Find where the given text appears and provide that cell's center as [X, Y] coordinate. 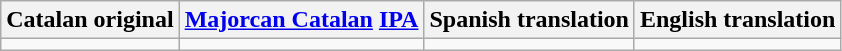
English translation [737, 20]
Spanish translation [529, 20]
Majorcan Catalan IPA [302, 20]
Catalan original [90, 20]
